Scan for the cell matching the given text and deliver its (x, y) coordinate at center. 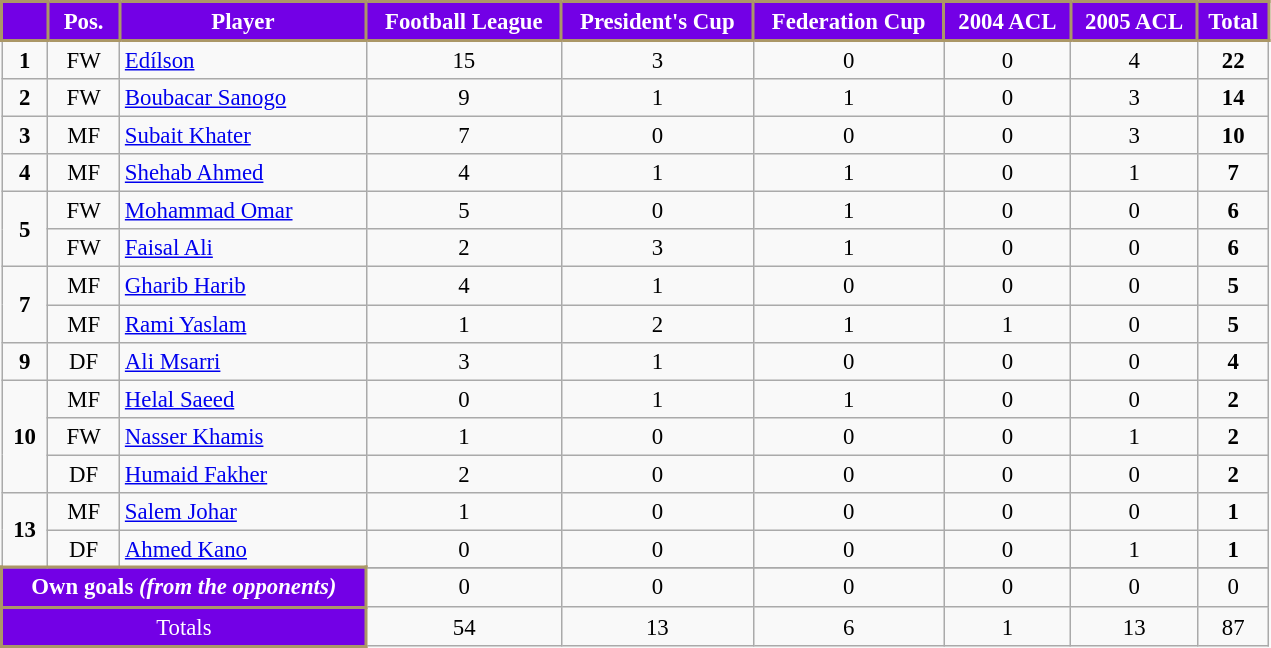
Humaid Fakher (244, 474)
14 (1234, 98)
2004 ACL (1008, 22)
Player (244, 22)
Salem Johar (244, 512)
Totals (184, 626)
President's Cup (657, 22)
Helal Saeed (244, 399)
Edílson (244, 60)
22 (1234, 60)
Faisal Ali (244, 249)
Football League (464, 22)
Gharib Harib (244, 286)
Nasser Khamis (244, 436)
15 (464, 60)
Mohammad Omar (244, 211)
Total (1234, 22)
Pos. (84, 22)
Ali Msarri (244, 361)
Federation Cup (848, 22)
Own goals (from the opponents) (184, 588)
2005 ACL (1134, 22)
Rami Yaslam (244, 324)
Subait Khater (244, 136)
87 (1234, 626)
54 (464, 626)
Ahmed Kano (244, 549)
Boubacar Sanogo (244, 98)
Shehab Ahmed (244, 173)
